Detect which cell encompasses the target text, then output its [X, Y] center coordinate. 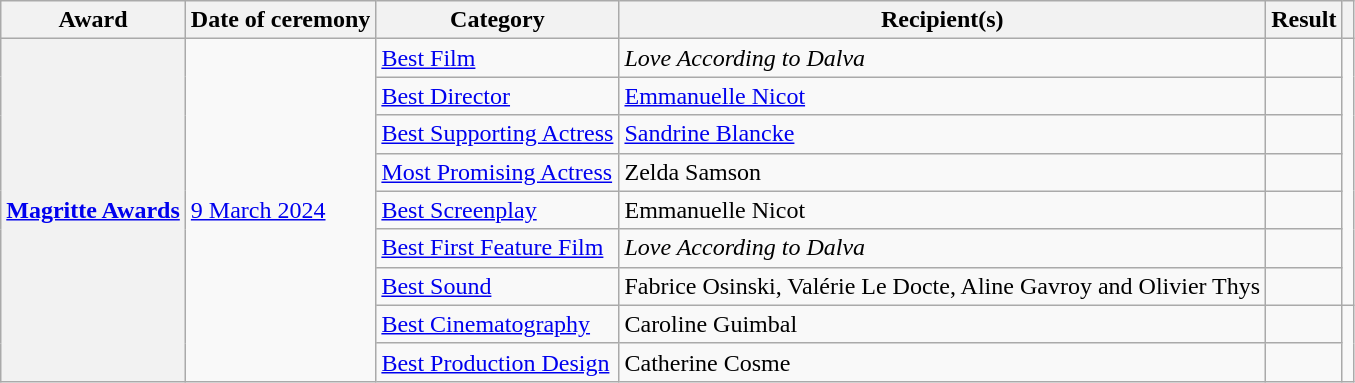
Best Production Design [498, 362]
Best Sound [498, 286]
Caroline Guimbal [942, 324]
Award [94, 20]
Sandrine Blancke [942, 134]
Best Film [498, 58]
Most Promising Actress [498, 172]
Best Cinematography [498, 324]
Best Screenplay [498, 210]
Catherine Cosme [942, 362]
Zelda Samson [942, 172]
Best First Feature Film [498, 248]
Date of ceremony [280, 20]
Recipient(s) [942, 20]
Category [498, 20]
9 March 2024 [280, 210]
Magritte Awards [94, 210]
Result [1304, 20]
Fabrice Osinski, Valérie Le Docte, Aline Gavroy and Olivier Thys [942, 286]
Best Director [498, 96]
Best Supporting Actress [498, 134]
